From the cell containing the given text, extract its center point as [X, Y] coordinate. 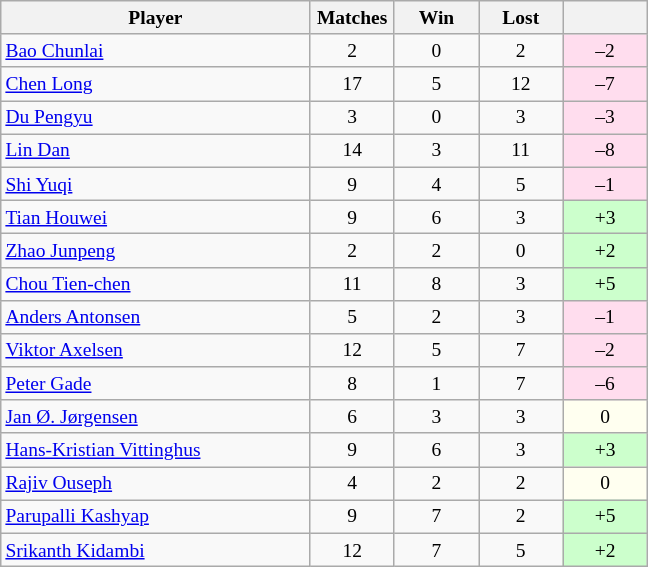
Lin Dan [156, 150]
Zhao Junpeng [156, 250]
Player [156, 18]
Shi Yuqi [156, 184]
Rajiv Ouseph [156, 484]
Anders Antonsen [156, 316]
Peter Gade [156, 384]
–7 [605, 84]
–8 [605, 150]
Srikanth Kidambi [156, 550]
–6 [605, 384]
Win [436, 18]
Tian Houwei [156, 216]
–3 [605, 118]
Hans-Kristian Vittinghus [156, 450]
Matches [352, 18]
Parupalli Kashyap [156, 516]
Chen Long [156, 84]
Jan Ø. Jørgensen [156, 416]
14 [352, 150]
Du Pengyu [156, 118]
Viktor Axelsen [156, 350]
Chou Tien-chen [156, 284]
Bao Chunlai [156, 50]
Lost [521, 18]
17 [352, 84]
1 [436, 384]
